Output the [X, Y] coordinate of the center of the cell containing the given text.  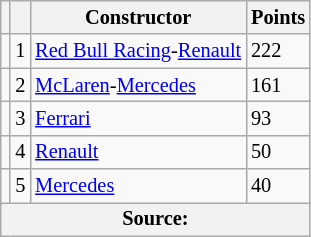
McLaren-Mercedes [138, 85]
40 [278, 186]
Ferrari [138, 118]
1 [20, 51]
4 [20, 152]
50 [278, 152]
Constructor [138, 17]
Red Bull Racing-Renault [138, 51]
2 [20, 85]
Mercedes [138, 186]
222 [278, 51]
161 [278, 85]
Source: [156, 219]
3 [20, 118]
Points [278, 17]
5 [20, 186]
93 [278, 118]
Renault [138, 152]
